Pinpoint the cell where the given text exists, returning its (x, y) midpoint coordinate. 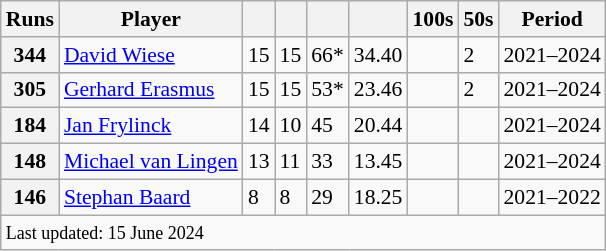
David Wiese (151, 55)
Period (552, 19)
184 (30, 126)
13.45 (378, 162)
45 (328, 126)
Jan Frylinck (151, 126)
2021–2022 (552, 197)
23.46 (378, 90)
13 (259, 162)
33 (328, 162)
148 (30, 162)
14 (259, 126)
34.40 (378, 55)
Runs (30, 19)
Gerhard Erasmus (151, 90)
Last updated: 15 June 2024 (304, 233)
305 (30, 90)
Michael van Lingen (151, 162)
11 (291, 162)
Stephan Baard (151, 197)
66* (328, 55)
146 (30, 197)
100s (432, 19)
50s (478, 19)
18.25 (378, 197)
53* (328, 90)
29 (328, 197)
Player (151, 19)
20.44 (378, 126)
344 (30, 55)
10 (291, 126)
